Determine the [x, y] coordinate at the center of the cell enclosing the given text.  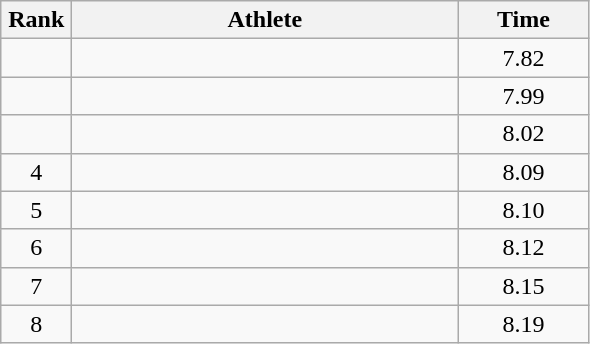
8 [36, 324]
Rank [36, 20]
8.19 [524, 324]
8.02 [524, 134]
4 [36, 172]
7.82 [524, 58]
5 [36, 210]
Time [524, 20]
8.10 [524, 210]
8.15 [524, 286]
6 [36, 248]
7.99 [524, 96]
8.09 [524, 172]
8.12 [524, 248]
Athlete [265, 20]
7 [36, 286]
